Scan for the cell matching the given text and deliver its (X, Y) coordinate at center. 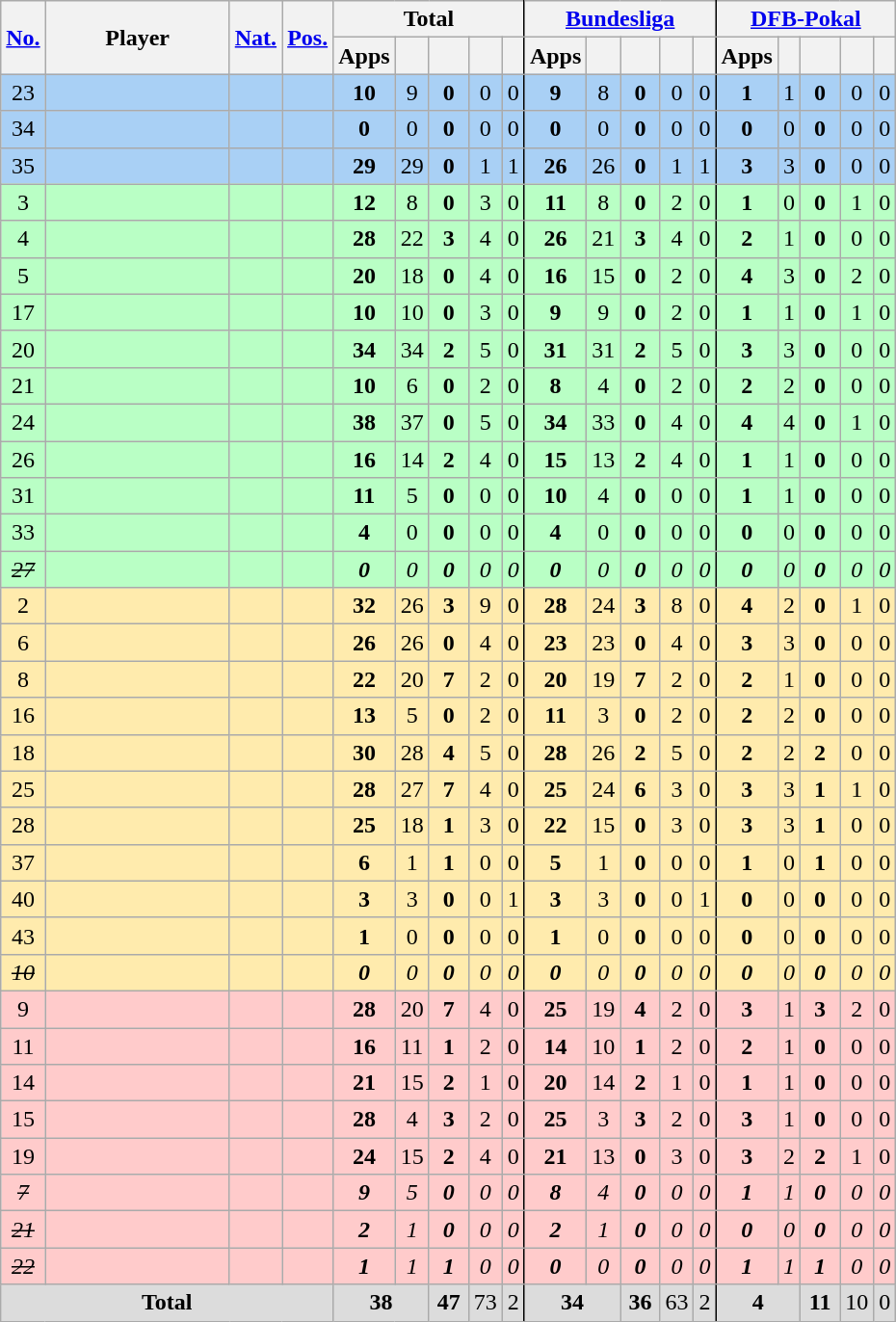
35 (23, 166)
32 (364, 606)
Pos. (308, 38)
Bundesliga (620, 19)
Nat. (255, 38)
73 (486, 1303)
36 (640, 1303)
30 (364, 753)
DFB-Pokal (805, 19)
Player (137, 38)
12 (364, 202)
63 (676, 1303)
17 (23, 312)
40 (23, 899)
43 (23, 936)
47 (449, 1303)
No. (23, 38)
